Pinpoint the cell where the given text exists, returning its [X, Y] midpoint coordinate. 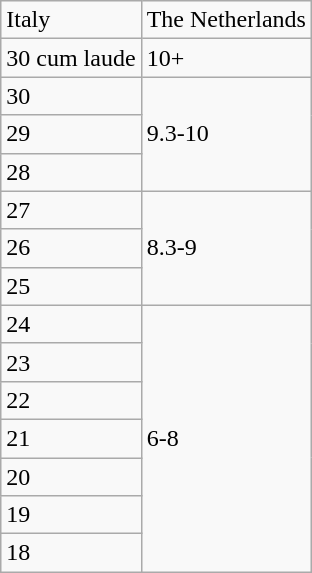
8.3-9 [226, 248]
23 [71, 362]
28 [71, 172]
29 [71, 134]
22 [71, 400]
24 [71, 324]
30 cum laude [71, 58]
The Netherlands [226, 20]
Italy [71, 20]
30 [71, 96]
10+ [226, 58]
20 [71, 477]
27 [71, 210]
6-8 [226, 438]
21 [71, 438]
25 [71, 286]
18 [71, 553]
9.3-10 [226, 134]
19 [71, 515]
26 [71, 248]
